Provide the [X, Y] coordinate of the cell's center where the given text is located.  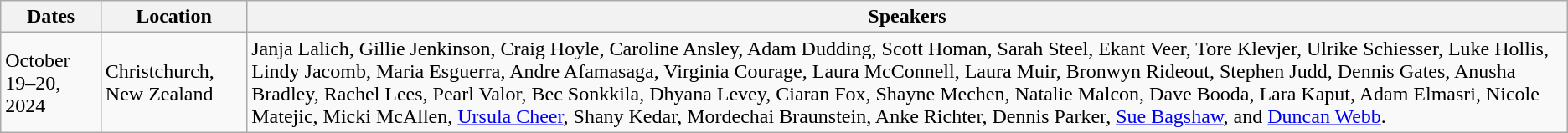
Dates [51, 17]
Speakers [908, 17]
Christchurch, New Zealand [173, 82]
Location [173, 17]
October 19–20, 2024 [51, 82]
